From the cell containing the given text, extract its center point as (X, Y) coordinate. 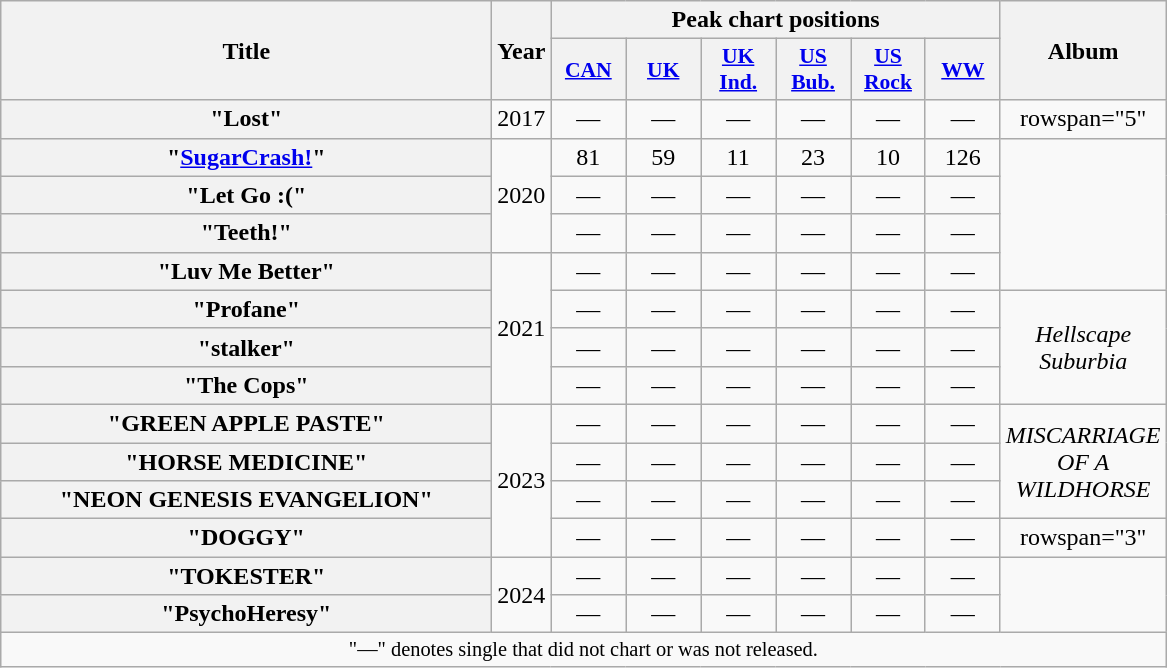
rowspan="5" (1083, 119)
81 (588, 157)
rowspan="3" (1083, 538)
2020 (522, 195)
2024 (522, 595)
"SugarCrash!" (246, 157)
Year (522, 50)
USRock (888, 70)
WW (962, 70)
"TOKESTER" (246, 576)
"PsychoHeresy" (246, 614)
"Lost" (246, 119)
"Let Go :(" (246, 195)
"Luv Me Better" (246, 271)
"The Cops" (246, 385)
10 (888, 157)
"GREEN APPLE PASTE" (246, 423)
USBub. (814, 70)
"Teeth!" (246, 233)
"Profane" (246, 309)
MISCARRIAGE OF A WILDHORSE (1083, 461)
Title (246, 50)
"—" denotes single that did not chart or was not released. (584, 650)
"HORSE MEDICINE" (246, 461)
59 (664, 157)
2017 (522, 119)
"DOGGY" (246, 538)
2023 (522, 480)
23 (814, 157)
"stalker" (246, 347)
11 (738, 157)
"NEON GENESIS EVANGELION" (246, 500)
2021 (522, 328)
Peak chart positions (776, 20)
UKInd. (738, 70)
CAN (588, 70)
Album (1083, 50)
Hellscape Suburbia (1083, 347)
UK (664, 70)
126 (962, 157)
